Determine the (x, y) coordinate at the center of the cell enclosing the given text.  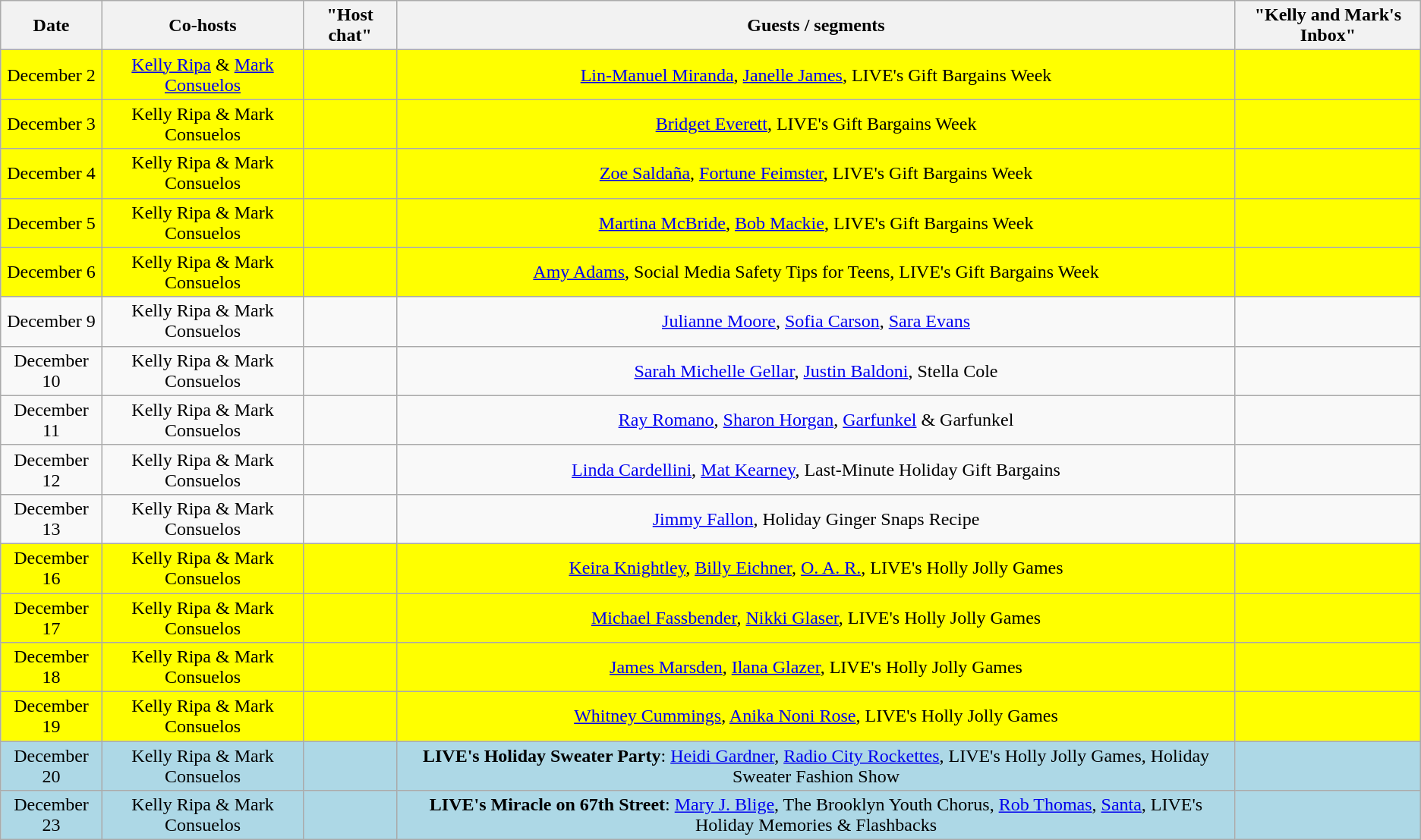
Michael Fassbender, Nikki Glaser, LIVE's Holly Jolly Games (817, 618)
December 13 (52, 519)
Whitney Cummings, Anika Noni Rose, LIVE's Holly Jolly Games (817, 716)
December 5 (52, 223)
Lin-Manuel Miranda, Janelle James, LIVE's Gift Bargains Week (817, 74)
"Kelly and Mark's Inbox" (1328, 26)
December 9 (52, 322)
Co-hosts (202, 26)
December 20 (52, 766)
December 10 (52, 370)
December 4 (52, 173)
Martina McBride, Bob Mackie, LIVE's Gift Bargains Week (817, 223)
Keira Knightley, Billy Eichner, O. A. R., LIVE's Holly Jolly Games (817, 568)
James Marsden, Ilana Glazer, LIVE's Holly Jolly Games (817, 668)
"Host chat" (351, 26)
Bridget Everett, LIVE's Gift Bargains Week (817, 124)
LIVE's Miracle on 67th Street: Mary J. Blige, The Brooklyn Youth Chorus, Rob Thomas, Santa, LIVE's Holiday Memories & Flashbacks (817, 815)
December 11 (52, 420)
Sarah Michelle Gellar, Justin Baldoni, Stella Cole (817, 370)
December 17 (52, 618)
December 2 (52, 74)
Linda Cardellini, Mat Kearney, Last-Minute Holiday Gift Bargains (817, 469)
Julianne Moore, Sofia Carson, Sara Evans (817, 322)
December 6 (52, 272)
December 18 (52, 668)
December 16 (52, 568)
LIVE's Holiday Sweater Party: Heidi Gardner, Radio City Rockettes, LIVE's Holly Jolly Games, Holiday Sweater Fashion Show (817, 766)
Ray Romano, Sharon Horgan, Garfunkel & Garfunkel (817, 420)
Amy Adams, Social Media Safety Tips for Teens, LIVE's Gift Bargains Week (817, 272)
December 3 (52, 124)
Date (52, 26)
December 12 (52, 469)
December 19 (52, 716)
Guests / segments (817, 26)
Jimmy Fallon, Holiday Ginger Snaps Recipe (817, 519)
December 23 (52, 815)
Zoe Saldaña, Fortune Feimster, LIVE's Gift Bargains Week (817, 173)
